Search for the cell housing the specified text and yield its (x, y) center coordinate. 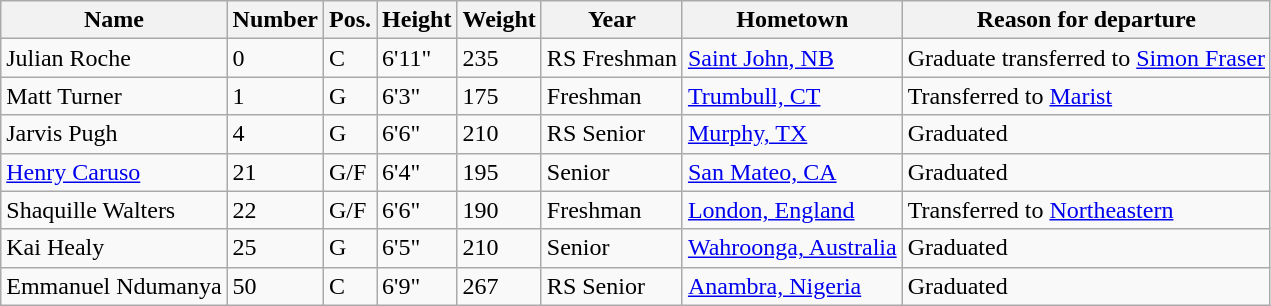
Henry Caruso (114, 172)
San Mateo, CA (792, 172)
Matt Turner (114, 96)
Pos. (350, 20)
4 (275, 134)
1 (275, 96)
Julian Roche (114, 58)
Year (612, 20)
Shaquille Walters (114, 210)
22 (275, 210)
50 (275, 286)
6'5" (417, 248)
Height (417, 20)
267 (499, 286)
Wahroonga, Australia (792, 248)
6'4" (417, 172)
Anambra, Nigeria (792, 286)
Hometown (792, 20)
Number (275, 20)
Graduate transferred to Simon Fraser (1086, 58)
Murphy, TX (792, 134)
London, England (792, 210)
21 (275, 172)
0 (275, 58)
235 (499, 58)
Transferred to Marist (1086, 96)
Kai Healy (114, 248)
Jarvis Pugh (114, 134)
6'3" (417, 96)
Weight (499, 20)
190 (499, 210)
Reason for departure (1086, 20)
25 (275, 248)
Emmanuel Ndumanya (114, 286)
Transferred to Northeastern (1086, 210)
Trumbull, CT (792, 96)
195 (499, 172)
6'9" (417, 286)
175 (499, 96)
RS Freshman (612, 58)
Name (114, 20)
6'11" (417, 58)
Saint John, NB (792, 58)
